For the text-containing cell, return its midpoint in (x, y) coordinate format. 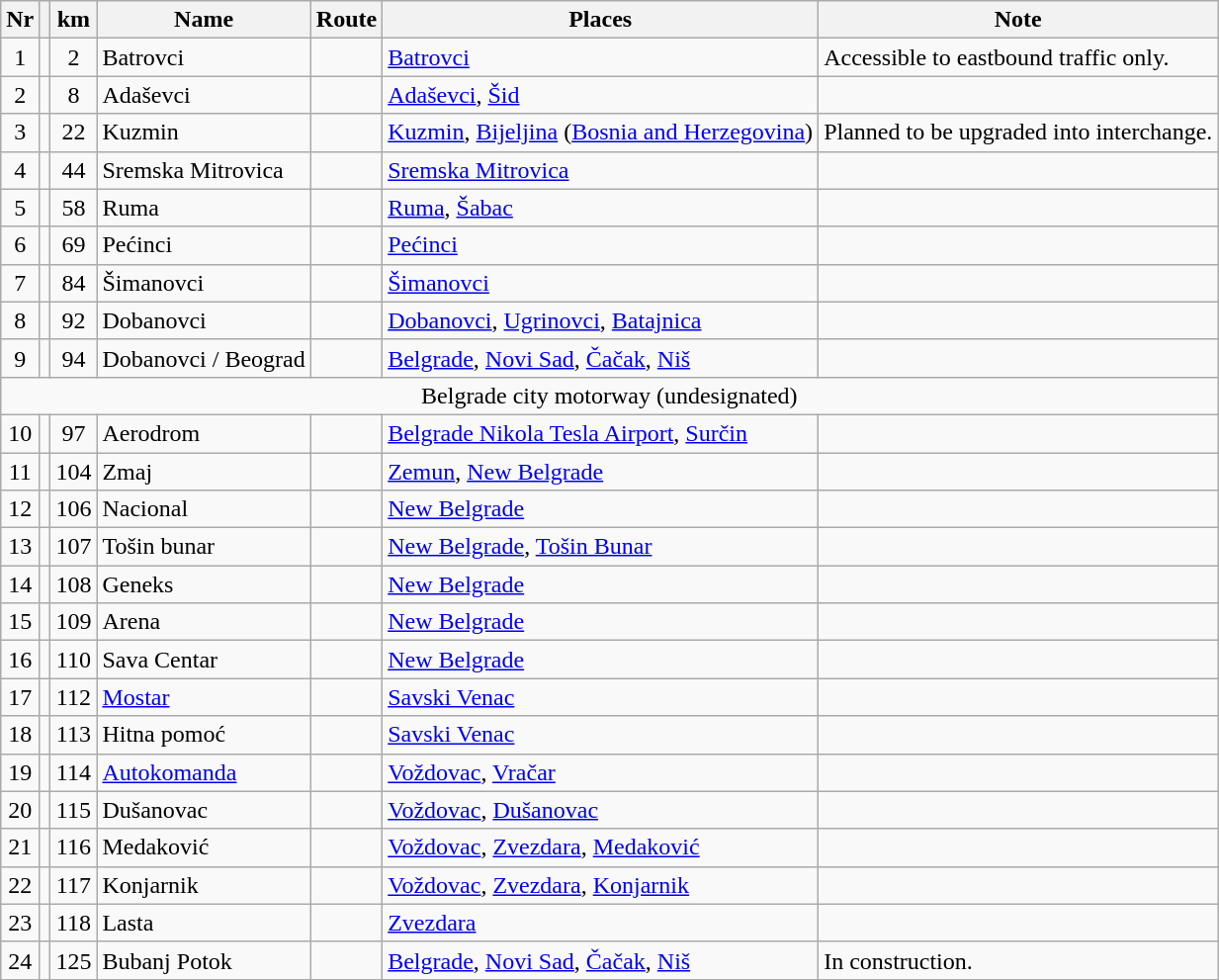
94 (73, 358)
Tošin bunar (204, 547)
Geneks (204, 584)
108 (73, 584)
15 (20, 622)
Adaševci, Šid (601, 95)
Hitna pomoć (204, 735)
18 (20, 735)
Places (601, 20)
km (73, 20)
118 (73, 923)
In construction. (1018, 960)
17 (20, 697)
114 (73, 772)
1 (20, 57)
5 (20, 208)
112 (73, 697)
Dušanovac (204, 810)
24 (20, 960)
Nacional (204, 509)
Kuzmin, Bijeljina (Bosnia and Herzegovina) (601, 133)
113 (73, 735)
13 (20, 547)
Arena (204, 622)
Belgrade city motorway (undesignated) (609, 396)
Dobanovci / Beograd (204, 358)
14 (20, 584)
Sava Centar (204, 660)
106 (73, 509)
Zvezdara (601, 923)
12 (20, 509)
58 (73, 208)
Dobanovci (204, 320)
Konjarnik (204, 885)
Bubanj Potok (204, 960)
109 (73, 622)
Ruma, Šabac (601, 208)
Voždovac, Zvezdara, Medaković (601, 847)
125 (73, 960)
20 (20, 810)
Route (346, 20)
11 (20, 472)
Zmaj (204, 472)
Autokomanda (204, 772)
4 (20, 170)
Voždovac, Vračar (601, 772)
9 (20, 358)
69 (73, 245)
110 (73, 660)
84 (73, 283)
92 (73, 320)
Voždovac, Dušanovac (601, 810)
Mostar (204, 697)
Aerodrom (204, 433)
19 (20, 772)
3 (20, 133)
Nr (20, 20)
107 (73, 547)
23 (20, 923)
21 (20, 847)
New Belgrade, Tošin Bunar (601, 547)
Note (1018, 20)
Kuzmin (204, 133)
116 (73, 847)
97 (73, 433)
Belgrade Nikola Tesla Airport, Surčin (601, 433)
Lasta (204, 923)
Zemun, New Belgrade (601, 472)
104 (73, 472)
Voždovac, Zvezdara, Konjarnik (601, 885)
Adaševci (204, 95)
117 (73, 885)
16 (20, 660)
Name (204, 20)
115 (73, 810)
Medaković (204, 847)
7 (20, 283)
Ruma (204, 208)
10 (20, 433)
Planned to be upgraded into interchange. (1018, 133)
6 (20, 245)
Accessible to eastbound traffic only. (1018, 57)
44 (73, 170)
Dobanovci, Ugrinovci, Batajnica (601, 320)
